Capture the cell that displays the provided text and extract its [x, y] central coordinate. 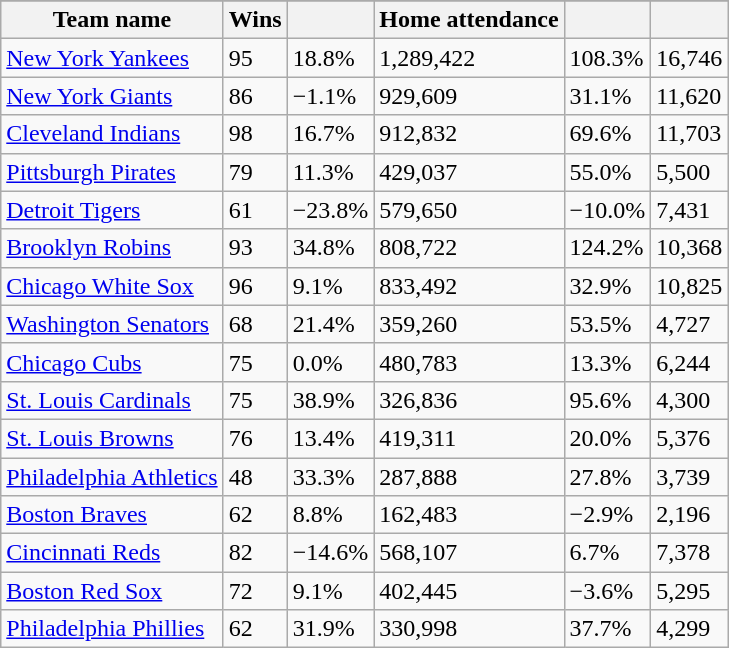
82 [255, 553]
1,289,422 [469, 58]
21.4% [330, 324]
4,299 [690, 629]
86 [255, 96]
Boston Red Sox [112, 591]
13.4% [330, 438]
3,739 [690, 477]
6.7% [608, 553]
31.1% [608, 96]
7,431 [690, 210]
Brooklyn Robins [112, 248]
−2.9% [608, 515]
480,783 [469, 362]
79 [255, 172]
326,836 [469, 400]
−10.0% [608, 210]
37.7% [608, 629]
6,244 [690, 362]
Philadelphia Phillies [112, 629]
402,445 [469, 591]
48 [255, 477]
808,722 [469, 248]
Pittsburgh Pirates [112, 172]
11,620 [690, 96]
98 [255, 134]
68 [255, 324]
72 [255, 591]
18.8% [330, 58]
568,107 [469, 553]
359,260 [469, 324]
2,196 [690, 515]
Chicago White Sox [112, 286]
Cleveland Indians [112, 134]
10,825 [690, 286]
108.3% [608, 58]
13.3% [608, 362]
579,650 [469, 210]
5,376 [690, 438]
27.8% [608, 477]
53.5% [608, 324]
4,727 [690, 324]
61 [255, 210]
Philadelphia Athletics [112, 477]
95 [255, 58]
Home attendance [469, 20]
Wins [255, 20]
38.9% [330, 400]
96 [255, 286]
20.0% [608, 438]
929,609 [469, 96]
Detroit Tigers [112, 210]
16.7% [330, 134]
Washington Senators [112, 324]
34.8% [330, 248]
287,888 [469, 477]
Chicago Cubs [112, 362]
−3.6% [608, 591]
8.8% [330, 515]
St. Louis Cardinals [112, 400]
Boston Braves [112, 515]
7,378 [690, 553]
124.2% [608, 248]
330,998 [469, 629]
31.9% [330, 629]
New York Giants [112, 96]
162,483 [469, 515]
11,703 [690, 134]
4,300 [690, 400]
95.6% [608, 400]
−1.1% [330, 96]
419,311 [469, 438]
−23.8% [330, 210]
5,295 [690, 591]
11.3% [330, 172]
0.0% [330, 362]
429,037 [469, 172]
33.3% [330, 477]
Cincinnati Reds [112, 553]
−14.6% [330, 553]
93 [255, 248]
New York Yankees [112, 58]
32.9% [608, 286]
16,746 [690, 58]
69.6% [608, 134]
Team name [112, 20]
833,492 [469, 286]
5,500 [690, 172]
55.0% [608, 172]
10,368 [690, 248]
76 [255, 438]
912,832 [469, 134]
St. Louis Browns [112, 438]
